Pinpoint the cell where the given text exists, returning its [x, y] midpoint coordinate. 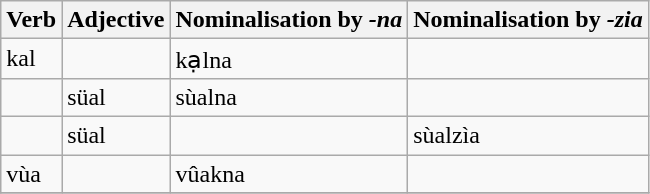
Nominalisation by -na [289, 20]
sùalna [289, 97]
Adjective [116, 20]
sùalzìa [528, 135]
kạlna [289, 59]
Nominalisation by -zia [528, 20]
kal [32, 59]
vûakna [289, 173]
Verb [32, 20]
vùa [32, 173]
